Detect which cell encompasses the target text, then output its [X, Y] center coordinate. 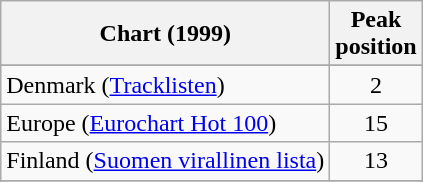
Finland (Suomen virallinen lista) [166, 161]
2 [376, 85]
15 [376, 123]
Denmark (Tracklisten) [166, 85]
Chart (1999) [166, 34]
Europe (Eurochart Hot 100) [166, 123]
Peakposition [376, 34]
13 [376, 161]
